Detect which cell encompasses the target text, then output its [x, y] center coordinate. 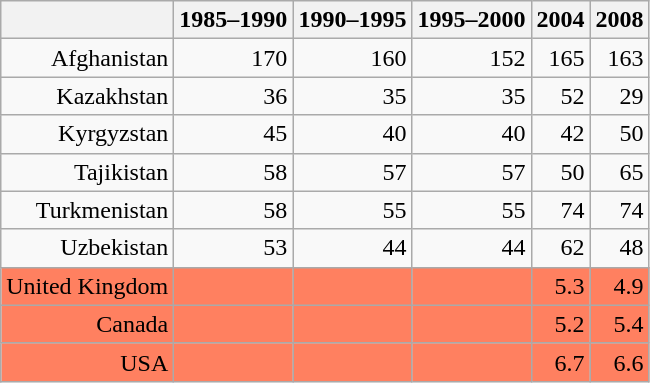
Tajikistan [88, 172]
1995–2000 [472, 20]
42 [560, 134]
Kazakhstan [88, 96]
2008 [620, 20]
152 [472, 58]
160 [352, 58]
52 [560, 96]
4.9 [620, 286]
Canada [88, 324]
USA [88, 362]
1990–1995 [352, 20]
5.2 [560, 324]
65 [620, 172]
Afghanistan [88, 58]
5.3 [560, 286]
Turkmenistan [88, 210]
6.6 [620, 362]
Kyrgyzstan [88, 134]
45 [234, 134]
36 [234, 96]
62 [560, 248]
United Kingdom [88, 286]
29 [620, 96]
5.4 [620, 324]
Uzbekistan [88, 248]
1985–1990 [234, 20]
170 [234, 58]
165 [560, 58]
48 [620, 248]
2004 [560, 20]
53 [234, 248]
6.7 [560, 362]
163 [620, 58]
